Determine the (x, y) coordinate at the center of the cell enclosing the given text.  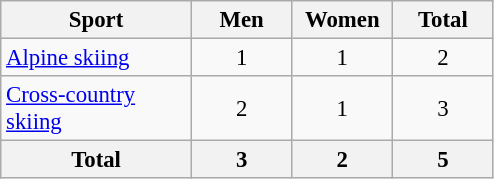
Cross-country skiing (96, 108)
Men (242, 20)
Sport (96, 20)
5 (444, 160)
Women (342, 20)
Alpine skiing (96, 58)
